Detect which cell encompasses the target text, then output its (X, Y) center coordinate. 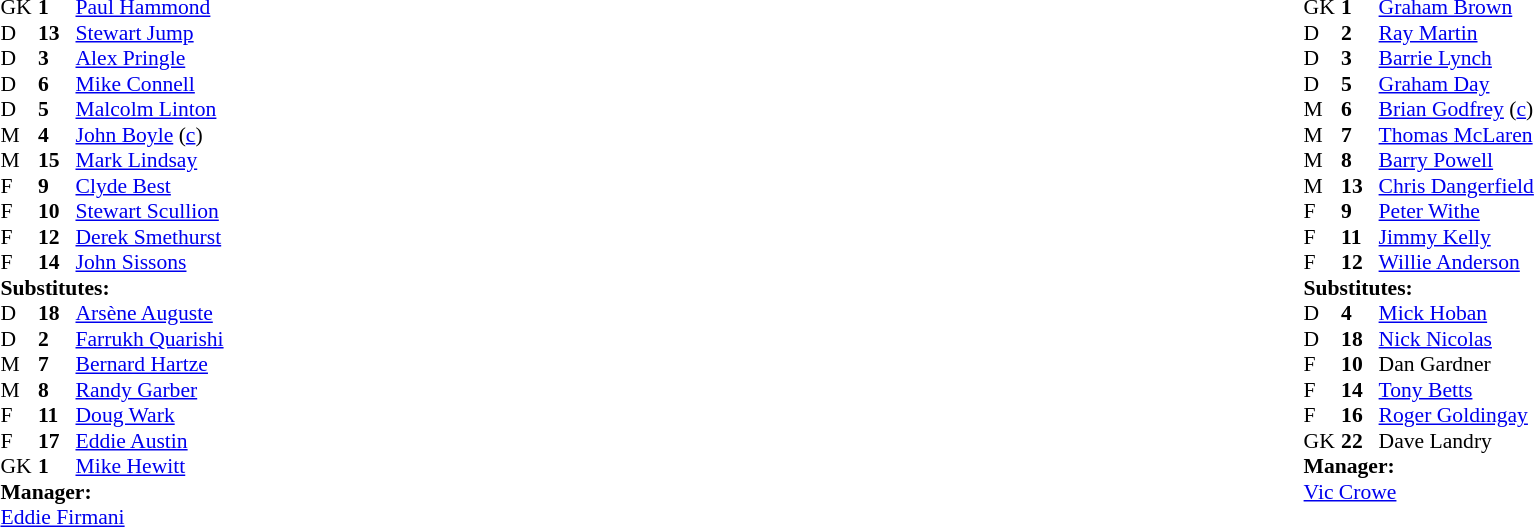
Stewart Jump (150, 33)
Willie Anderson (1456, 263)
Mike Connell (150, 84)
Roger Goldingay (1456, 415)
Chris Dangerfield (1456, 186)
Brian Godfrey (c) (1456, 109)
Derek Smethurst (150, 237)
Arsène Auguste (150, 313)
Eddie Austin (150, 441)
Barrie Lynch (1456, 59)
Stewart Scullion (150, 211)
Clyde Best (150, 186)
Ray Martin (1456, 33)
John Sissons (150, 263)
Mike Hewitt (150, 467)
John Boyle (c) (150, 135)
22 (1360, 441)
Nick Nicolas (1456, 339)
1 (57, 467)
16 (1360, 415)
Peter Withe (1456, 211)
Thomas McLaren (1456, 135)
17 (57, 441)
Doug Wark (150, 415)
Dan Gardner (1456, 365)
Farrukh Quarishi (150, 339)
15 (57, 161)
Alex Pringle (150, 59)
Tony Betts (1456, 390)
Dave Landry (1456, 441)
Malcolm Linton (150, 109)
Jimmy Kelly (1456, 237)
Mick Hoban (1456, 313)
Vic Crowe (1419, 492)
Barry Powell (1456, 161)
Randy Garber (150, 390)
Bernard Hartze (150, 365)
Graham Day (1456, 84)
Mark Lindsay (150, 161)
